Determine the (X, Y) coordinate at the center of the cell enclosing the given text.  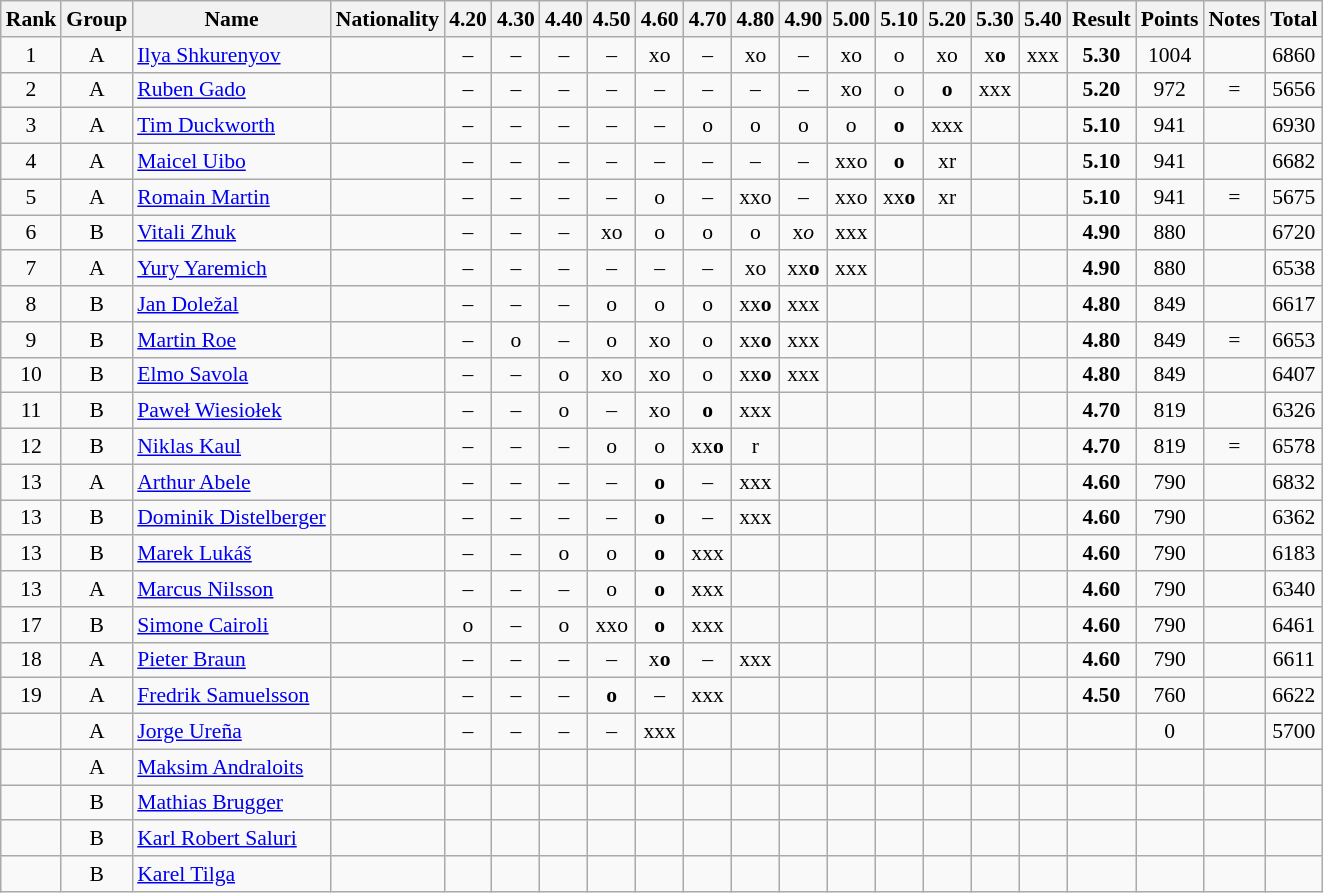
5.00 (851, 19)
Rank (32, 19)
Dominik Distelberger (232, 518)
6461 (1294, 625)
6407 (1294, 375)
17 (32, 625)
7 (32, 269)
6860 (1294, 55)
Pieter Braun (232, 660)
6930 (1294, 126)
Tim Duckworth (232, 126)
12 (32, 447)
6832 (1294, 482)
Martin Roe (232, 340)
6578 (1294, 447)
Maksim Andraloits (232, 767)
6362 (1294, 518)
5656 (1294, 90)
Total (1294, 19)
6 (32, 233)
6183 (1294, 554)
Points (1170, 19)
19 (32, 696)
Marcus Nilsson (232, 589)
1004 (1170, 55)
Marek Lukáš (232, 554)
Elmo Savola (232, 375)
5 (32, 197)
5700 (1294, 732)
9 (32, 340)
Name (232, 19)
6653 (1294, 340)
Fredrik Samuelsson (232, 696)
11 (32, 411)
6611 (1294, 660)
Yury Yaremich (232, 269)
18 (32, 660)
2 (32, 90)
6326 (1294, 411)
Group (96, 19)
Maicel Uibo (232, 162)
6340 (1294, 589)
Paweł Wiesiołek (232, 411)
5.40 (1043, 19)
Karl Robert Saluri (232, 839)
Ilya Shkurenyov (232, 55)
4.30 (516, 19)
Jan Doležal (232, 304)
Niklas Kaul (232, 447)
4.20 (468, 19)
Notes (1234, 19)
Result (1102, 19)
Arthur Abele (232, 482)
3 (32, 126)
1 (32, 55)
Simone Cairoli (232, 625)
Ruben Gado (232, 90)
Jorge Ureña (232, 732)
6538 (1294, 269)
10 (32, 375)
Nationality (388, 19)
Karel Tilga (232, 874)
Mathias Brugger (232, 803)
972 (1170, 90)
6682 (1294, 162)
Vitali Zhuk (232, 233)
6622 (1294, 696)
6720 (1294, 233)
Romain Martin (232, 197)
8 (32, 304)
4 (32, 162)
4.40 (564, 19)
760 (1170, 696)
5675 (1294, 197)
6617 (1294, 304)
r (756, 447)
0 (1170, 732)
